Find where the given text appears and provide that cell's center as (X, Y) coordinate. 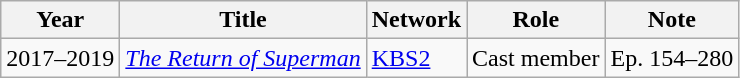
Note (672, 20)
KBS2 (416, 58)
2017–2019 (60, 58)
Network (416, 20)
Cast member (536, 58)
The Return of Superman (243, 58)
Ep. 154–280 (672, 58)
Role (536, 20)
Year (60, 20)
Title (243, 20)
